Determine the (x, y) coordinate at the center of the cell enclosing the given text.  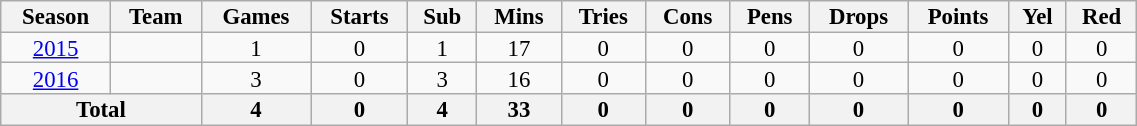
16 (520, 78)
Starts (360, 16)
33 (520, 110)
Pens (770, 16)
Team (156, 16)
2016 (56, 78)
Yel (1037, 16)
Games (256, 16)
Drops (858, 16)
Mins (520, 16)
2015 (56, 48)
Tries (603, 16)
17 (520, 48)
Points (958, 16)
Red (1101, 16)
Total (101, 110)
Season (56, 16)
Sub (442, 16)
Cons (688, 16)
